Search for the cell housing the specified text and yield its (x, y) center coordinate. 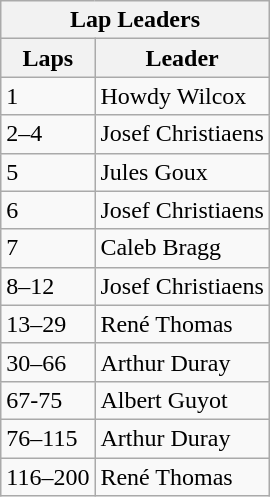
Howdy Wilcox (182, 96)
1 (48, 96)
116–200 (48, 477)
8–12 (48, 286)
Caleb Bragg (182, 248)
Albert Guyot (182, 400)
Laps (48, 58)
13–29 (48, 324)
Jules Goux (182, 172)
6 (48, 210)
76–115 (48, 438)
30–66 (48, 362)
Lap Leaders (136, 20)
5 (48, 172)
7 (48, 248)
2–4 (48, 134)
Leader (182, 58)
67-75 (48, 400)
